Find where the given text appears and provide that cell's center as [x, y] coordinate. 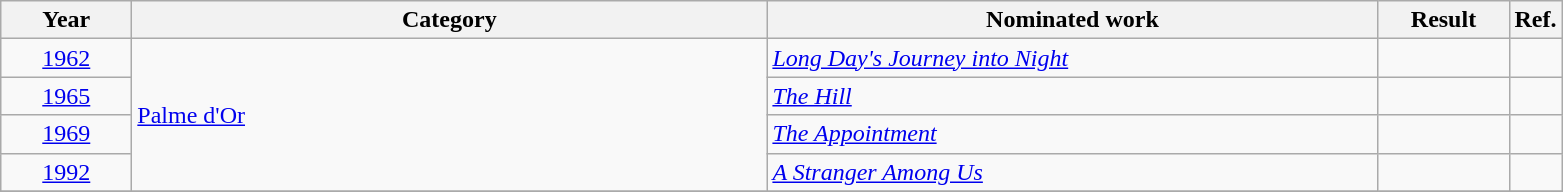
Year [66, 20]
1969 [66, 134]
Ref. [1536, 20]
1992 [66, 172]
Palme d'Or [450, 115]
1965 [66, 96]
Category [450, 20]
Result [1444, 20]
Long Day's Journey into Night [1072, 58]
A Stranger Among Us [1072, 172]
1962 [66, 58]
Nominated work [1072, 20]
The Hill [1072, 96]
The Appointment [1072, 134]
